Locate the cell with the specified text and output its [X, Y] center coordinate. 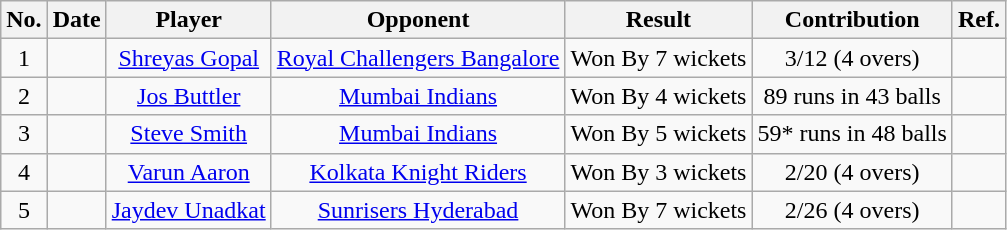
Won By 4 wickets [658, 96]
Jos Buttler [188, 96]
Sunrisers Hyderabad [418, 210]
No. [24, 20]
Result [658, 20]
Date [76, 20]
Opponent [418, 20]
5 [24, 210]
89 runs in 43 balls [852, 96]
Won By 3 wickets [658, 172]
Varun Aaron [188, 172]
3 [24, 134]
Kolkata Knight Riders [418, 172]
4 [24, 172]
Ref. [978, 20]
Shreyas Gopal [188, 58]
Won By 5 wickets [658, 134]
Royal Challengers Bangalore [418, 58]
1 [24, 58]
Contribution [852, 20]
Player [188, 20]
Steve Smith [188, 134]
Jaydev Unadkat [188, 210]
3/12 (4 overs) [852, 58]
2 [24, 96]
59* runs in 48 balls [852, 134]
2/20 (4 overs) [852, 172]
2/26 (4 overs) [852, 210]
